Provide the [x, y] coordinate of the cell's center where the given text is located.  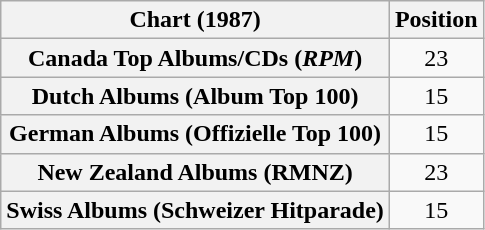
New Zealand Albums (RMNZ) [196, 172]
Swiss Albums (Schweizer Hitparade) [196, 210]
Canada Top Albums/CDs (RPM) [196, 58]
Position [436, 20]
Dutch Albums (Album Top 100) [196, 96]
German Albums (Offizielle Top 100) [196, 134]
Chart (1987) [196, 20]
